Provide the [x, y] coordinate of the cell's center where the given text is located.  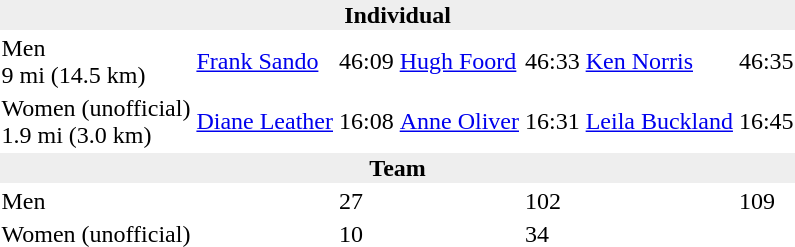
Women (unofficial)1.9 mi (3.0 km) [96, 122]
16:45 [766, 122]
Ken Norris [659, 62]
46:09 [367, 62]
27 [367, 201]
102 [552, 201]
Diane Leather [265, 122]
16:08 [367, 122]
Men [96, 201]
Hugh Foord [459, 62]
46:33 [552, 62]
Leila Buckland [659, 122]
Team [398, 168]
Anne Oliver [459, 122]
109 [766, 201]
Men9 mi (14.5 km) [96, 62]
16:31 [552, 122]
Individual [398, 15]
46:35 [766, 62]
Frank Sando [265, 62]
